From the cell containing the given text, extract its center point as [x, y] coordinate. 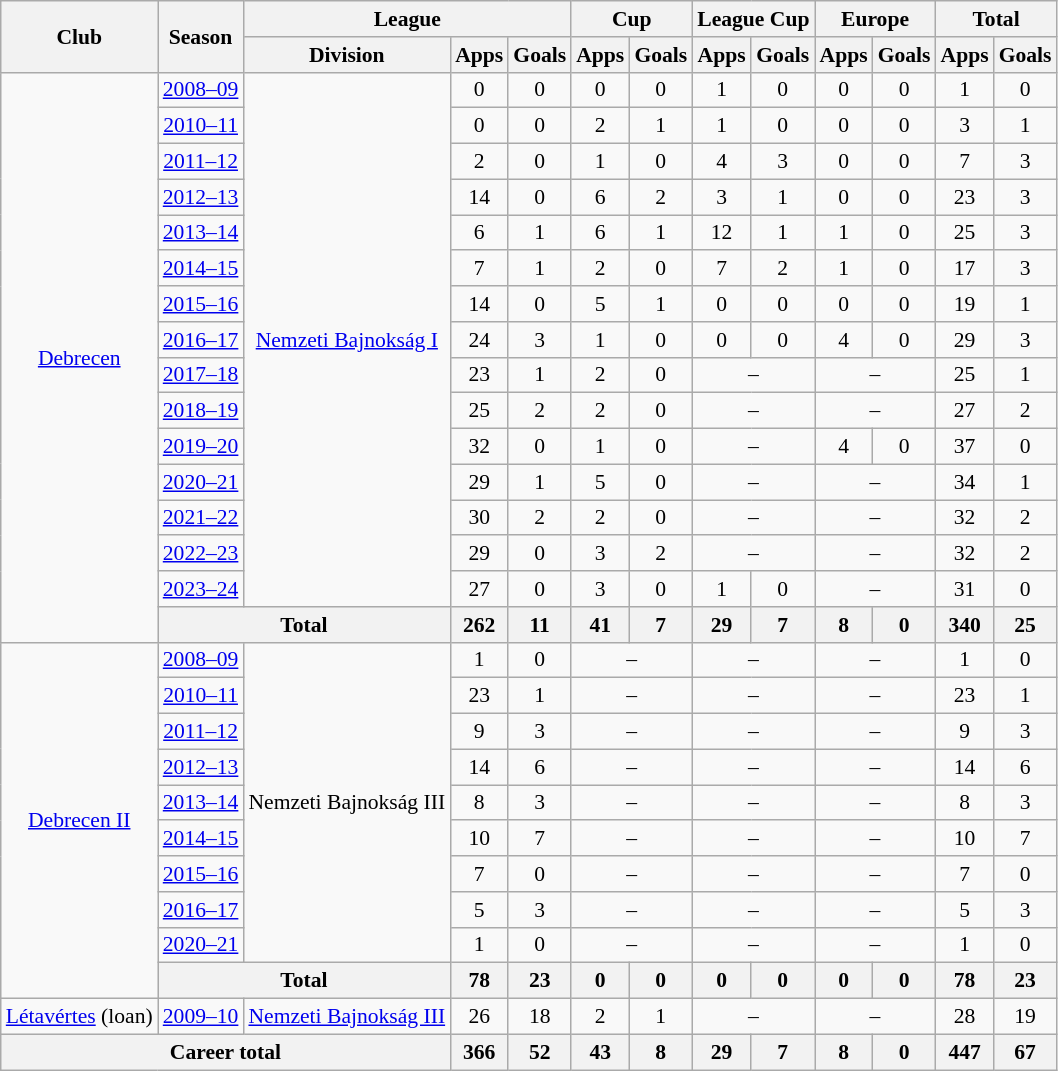
24 [479, 340]
Club [80, 36]
Debrecen II [80, 820]
340 [965, 625]
Létavértes (loan) [80, 1017]
Cup [632, 19]
2009–10 [201, 1017]
League [407, 19]
26 [479, 1017]
2021–22 [201, 518]
2018–19 [201, 411]
Europe [874, 19]
12 [722, 233]
41 [600, 625]
Season [201, 36]
2022–23 [201, 554]
28 [965, 1017]
34 [965, 482]
18 [540, 1017]
447 [965, 1052]
67 [1026, 1052]
League Cup [753, 19]
366 [479, 1052]
43 [600, 1052]
Career total [226, 1052]
Division [346, 55]
2019–20 [201, 447]
Nemzeti Bajnokság I [346, 339]
11 [540, 625]
262 [479, 625]
31 [965, 589]
30 [479, 518]
17 [965, 269]
Debrecen [80, 357]
37 [965, 447]
2017–18 [201, 375]
52 [540, 1052]
2023–24 [201, 589]
